Output the [X, Y] coordinate of the center of the cell containing the given text.  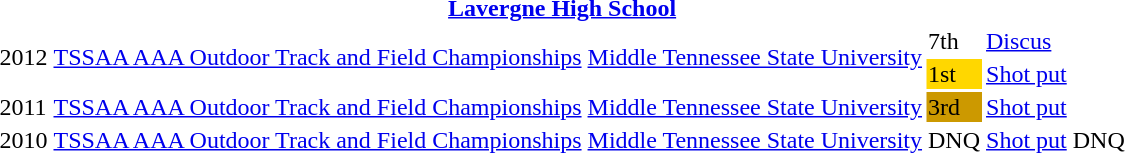
Discus [1027, 41]
1st [954, 74]
3rd [954, 107]
7th [954, 41]
